Identify which cell holds the provided text, then report its (X, Y) central coordinate. 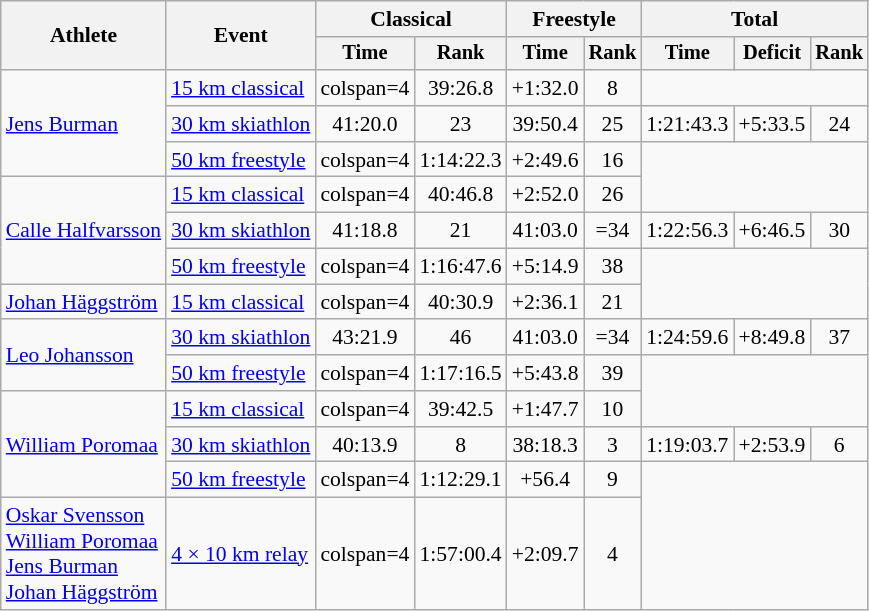
4 × 10 km relay (240, 554)
38 (613, 267)
39:50.4 (546, 124)
Jens Burman (84, 124)
1:17:16.5 (460, 373)
+8:49.8 (772, 338)
1:19:03.7 (687, 445)
Oskar SvenssonWilliam PoromaaJens BurmanJohan Häggström (84, 554)
4 (613, 554)
9 (613, 480)
1:24:59.6 (687, 338)
Deficit (772, 54)
39 (613, 373)
25 (613, 124)
46 (460, 338)
+5:14.9 (546, 267)
Athlete (84, 36)
24 (839, 124)
Total (754, 19)
1:12:29.1 (460, 480)
1:22:56.3 (687, 231)
+2:09.7 (546, 554)
Calle Halfvarsson (84, 230)
43:21.9 (364, 338)
+2:53.9 (772, 445)
40:13.9 (364, 445)
39:42.5 (460, 409)
6 (839, 445)
30 (839, 231)
1:16:47.6 (460, 267)
39:26.8 (460, 88)
16 (613, 160)
+6:46.5 (772, 231)
Freestyle (574, 19)
40:30.9 (460, 302)
+1:47.7 (546, 409)
Classical (410, 19)
Event (240, 36)
+56.4 (546, 480)
Johan Häggström (84, 302)
+5:33.5 (772, 124)
26 (613, 195)
38:18.3 (546, 445)
1:14:22.3 (460, 160)
+1:32.0 (546, 88)
1:21:43.3 (687, 124)
1:57:00.4 (460, 554)
3 (613, 445)
40:46.8 (460, 195)
+2:36.1 (546, 302)
37 (839, 338)
+2:52.0 (546, 195)
41:20.0 (364, 124)
+2:49.6 (546, 160)
+5:43.8 (546, 373)
41:18.8 (364, 231)
23 (460, 124)
William Poromaa (84, 444)
Leo Johansson (84, 356)
10 (613, 409)
